Locate the cell with the specified text and output its (X, Y) center coordinate. 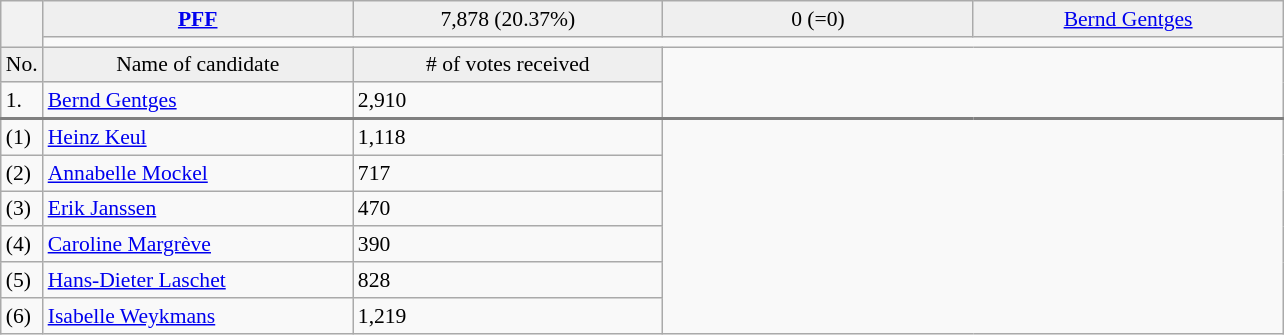
1. (22, 101)
# of votes received (508, 65)
390 (508, 245)
PFF (198, 19)
717 (508, 173)
Isabelle Weykmans (198, 316)
470 (508, 209)
828 (508, 280)
Hans-Dieter Laschet (198, 280)
(4) (22, 245)
Caroline Margrève (198, 245)
7,878 (20.37%) (508, 19)
1,118 (508, 137)
(5) (22, 280)
(1) (22, 137)
No. (22, 65)
0 (=0) (818, 19)
Annabelle Mockel (198, 173)
(6) (22, 316)
(3) (22, 209)
1,219 (508, 316)
Name of candidate (198, 65)
(2) (22, 173)
2,910 (508, 101)
Heinz Keul (198, 137)
Erik Janssen (198, 209)
